Return the (X, Y) coordinate for the center point of the cell that contains the specified text.  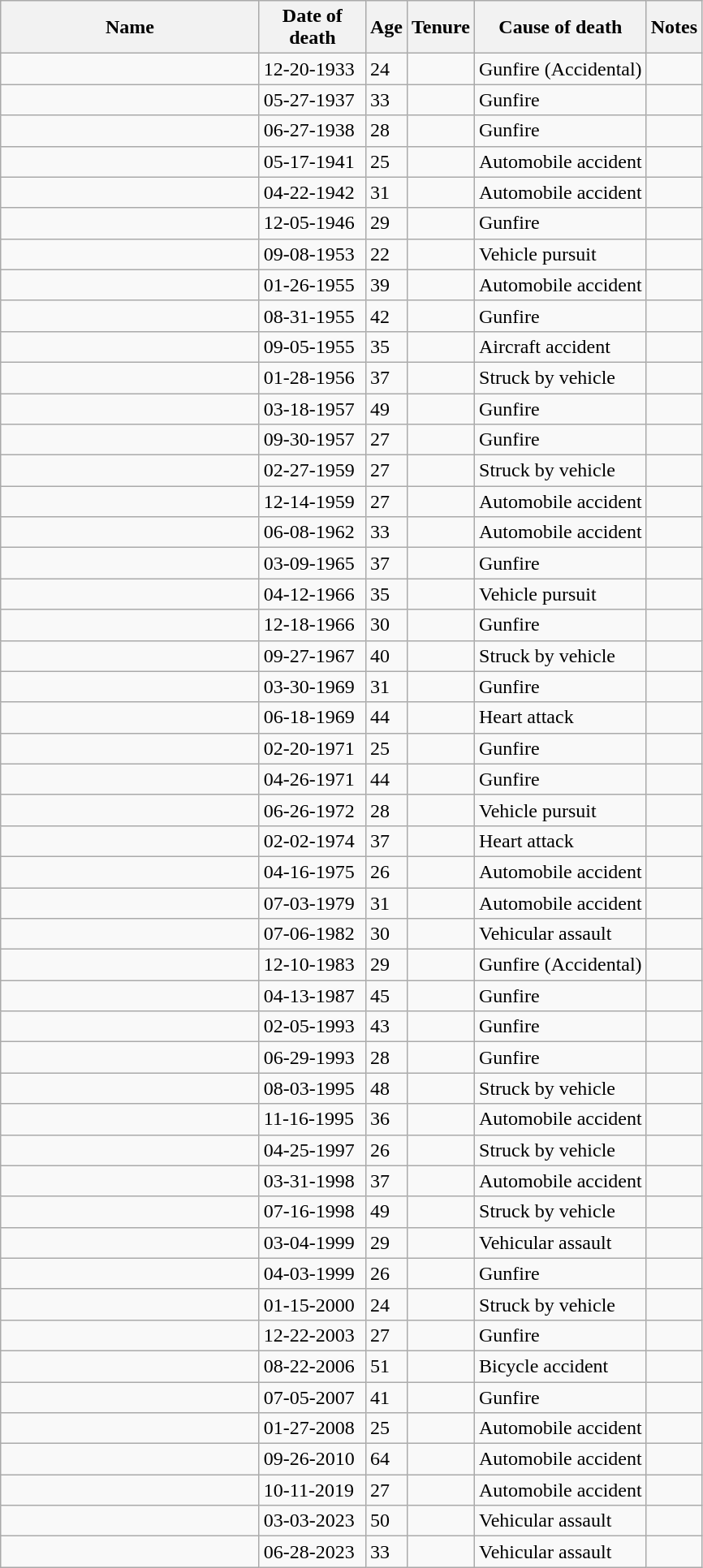
02-05-1993 (312, 1027)
08-22-2006 (312, 1366)
08-31-1955 (312, 316)
04-16-1975 (312, 872)
08-03-1995 (312, 1088)
39 (386, 285)
Bicycle accident (561, 1366)
09-30-1957 (312, 440)
06-08-1962 (312, 532)
03-18-1957 (312, 408)
Age (386, 28)
Cause of death (561, 28)
Aircraft accident (561, 347)
09-27-1967 (312, 656)
01-27-2008 (312, 1428)
45 (386, 996)
04-03-1999 (312, 1273)
12-10-1983 (312, 965)
01-26-1955 (312, 285)
02-02-1974 (312, 841)
09-26-2010 (312, 1459)
64 (386, 1459)
50 (386, 1521)
04-13-1987 (312, 996)
04-12-1966 (312, 594)
06-27-1938 (312, 131)
09-05-1955 (312, 347)
Tenure (440, 28)
01-15-2000 (312, 1304)
11-16-1995 (312, 1119)
06-29-1993 (312, 1058)
04-22-1942 (312, 192)
07-16-1998 (312, 1212)
03-09-1965 (312, 563)
05-17-1941 (312, 162)
42 (386, 316)
04-25-1997 (312, 1150)
41 (386, 1397)
03-03-2023 (312, 1521)
10-11-2019 (312, 1490)
07-06-1982 (312, 934)
43 (386, 1027)
04-26-1971 (312, 779)
07-03-1979 (312, 903)
03-31-1998 (312, 1181)
12-05-1946 (312, 223)
09-08-1953 (312, 254)
Date of death (312, 28)
03-30-1969 (312, 687)
40 (386, 656)
06-26-1972 (312, 810)
05-27-1937 (312, 100)
07-05-2007 (312, 1397)
12-18-1966 (312, 625)
06-28-2023 (312, 1552)
36 (386, 1119)
Notes (674, 28)
Name (130, 28)
48 (386, 1088)
12-20-1933 (312, 69)
02-20-1971 (312, 748)
22 (386, 254)
03-04-1999 (312, 1243)
01-28-1956 (312, 377)
12-14-1959 (312, 502)
51 (386, 1366)
12-22-2003 (312, 1335)
06-18-1969 (312, 717)
02-27-1959 (312, 471)
